Locate the cell with the specified text and output its [x, y] center coordinate. 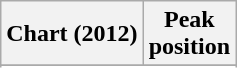
Chart (2012) [72, 34]
Peak position [189, 34]
